Extract the (X, Y) coordinate from the center of the cell holding the provided text.  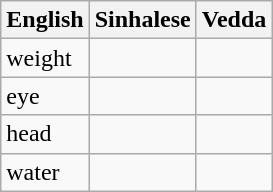
Vedda (234, 20)
water (45, 172)
weight (45, 58)
head (45, 134)
eye (45, 96)
Sinhalese (142, 20)
English (45, 20)
